Extract the [X, Y] coordinate from the center of the cell holding the provided text.  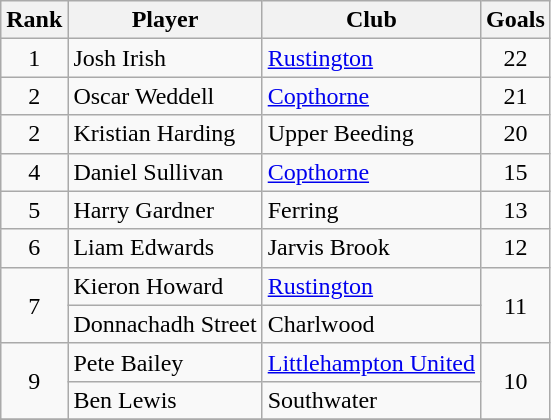
Kristian Harding [165, 134]
1 [34, 58]
Charlwood [371, 324]
Goals [516, 20]
Ferring [371, 210]
Kieron Howard [165, 286]
Jarvis Brook [371, 248]
Southwater [371, 400]
12 [516, 248]
13 [516, 210]
Ben Lewis [165, 400]
Rank [34, 20]
Upper Beeding [371, 134]
Liam Edwards [165, 248]
7 [34, 305]
15 [516, 172]
Pete Bailey [165, 362]
5 [34, 210]
Daniel Sullivan [165, 172]
Josh Irish [165, 58]
21 [516, 96]
Harry Gardner [165, 210]
Donnachadh Street [165, 324]
9 [34, 381]
4 [34, 172]
22 [516, 58]
Club [371, 20]
Oscar Weddell [165, 96]
Littlehampton United [371, 362]
11 [516, 305]
6 [34, 248]
20 [516, 134]
10 [516, 381]
Player [165, 20]
